From the cell containing the given text, extract its center point as (X, Y) coordinate. 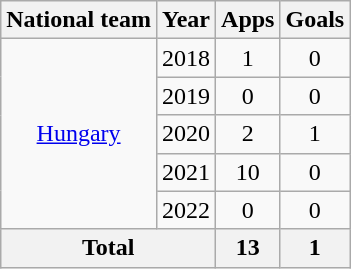
Year (186, 20)
National team (79, 20)
10 (248, 172)
2022 (186, 210)
2018 (186, 58)
2019 (186, 96)
Total (108, 248)
2 (248, 134)
Goals (315, 20)
Hungary (79, 134)
2020 (186, 134)
2021 (186, 172)
Apps (248, 20)
13 (248, 248)
